Return (x, y) of the center of cell containing provided text 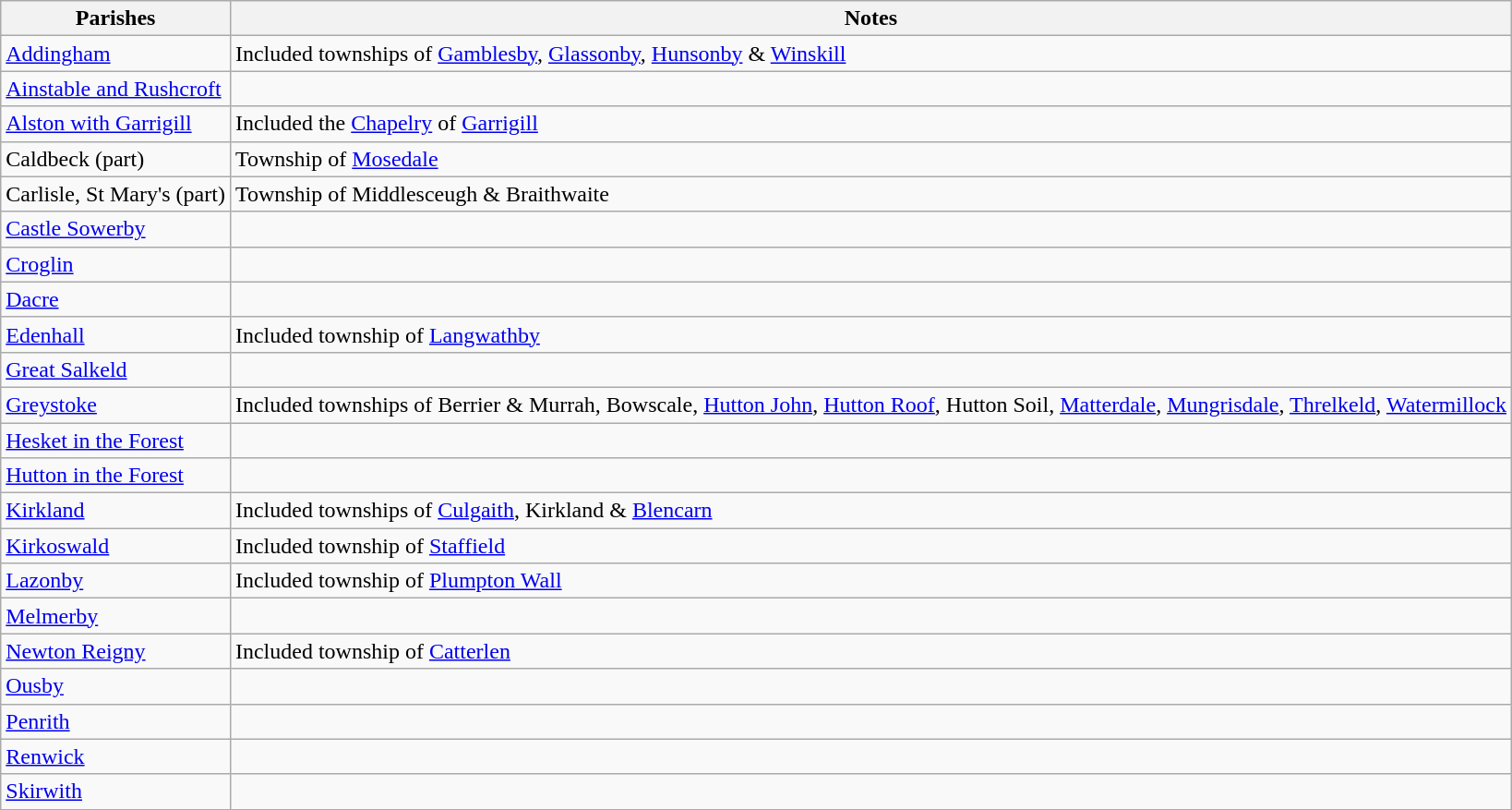
Melmerby (116, 616)
Included township of Staffield (870, 546)
Dacre (116, 299)
Edenhall (116, 334)
Penrith (116, 721)
Croglin (116, 264)
Included townships of Gamblesby, Glassonby, Hunsonby & Winskill (870, 54)
Caldbeck (part) (116, 159)
Lazonby (116, 581)
Hutton in the Forest (116, 476)
Notes (870, 18)
Included the Chapelry of Garrigill (870, 124)
Addingham (116, 54)
Included townships of Culgaith, Kirkland & Blencarn (870, 511)
Skirwith (116, 792)
Included township of Catterlen (870, 651)
Greystoke (116, 405)
Township of Middlesceugh & Braithwaite (870, 194)
Parishes (116, 18)
Great Salkeld (116, 369)
Kirkoswald (116, 546)
Included township of Plumpton Wall (870, 581)
Kirkland (116, 511)
Hesket in the Forest (116, 441)
Included townships of Berrier & Murrah, Bowscale, Hutton John, Hutton Roof, Hutton Soil, Matterdale, Mungrisdale, Threlkeld, Watermillock (870, 405)
Carlisle, St Mary's (part) (116, 194)
Ousby (116, 686)
Castle Sowerby (116, 229)
Alston with Garrigill (116, 124)
Included township of Langwathby (870, 334)
Ainstable and Rushcroft (116, 89)
Newton Reigny (116, 651)
Township of Mosedale (870, 159)
Renwick (116, 756)
